Pinpoint the cell where the given text exists, returning its (x, y) midpoint coordinate. 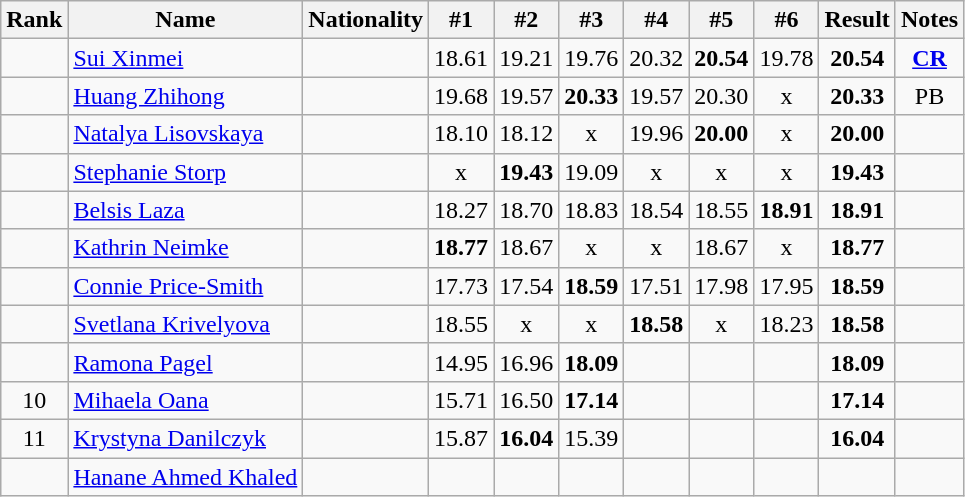
#3 (592, 20)
19.96 (656, 134)
18.54 (656, 210)
Krystyna Danilczyk (186, 438)
Kathrin Neimke (186, 248)
20.30 (722, 96)
Stephanie Storp (186, 172)
14.95 (462, 362)
19.21 (526, 58)
10 (34, 400)
Notes (929, 20)
18.61 (462, 58)
19.76 (592, 58)
17.98 (722, 286)
18.12 (526, 134)
17.95 (786, 286)
Natalya Lisovskaya (186, 134)
Hanane Ahmed Khaled (186, 477)
Nationality (366, 20)
#6 (786, 20)
#5 (722, 20)
Svetlana Krivelyova (186, 324)
Sui Xinmei (186, 58)
20.32 (656, 58)
#2 (526, 20)
17.73 (462, 286)
PB (929, 96)
17.51 (656, 286)
Connie Price-Smith (186, 286)
Ramona Pagel (186, 362)
19.78 (786, 58)
17.54 (526, 286)
#1 (462, 20)
11 (34, 438)
19.68 (462, 96)
Rank (34, 20)
Result (857, 20)
18.83 (592, 210)
18.10 (462, 134)
16.50 (526, 400)
18.23 (786, 324)
CR (929, 58)
16.96 (526, 362)
Huang Zhihong (186, 96)
15.39 (592, 438)
Belsis Laza (186, 210)
#4 (656, 20)
19.09 (592, 172)
15.87 (462, 438)
Name (186, 20)
18.70 (526, 210)
18.27 (462, 210)
15.71 (462, 400)
Mihaela Oana (186, 400)
